Detect which cell encompasses the target text, then output its (x, y) center coordinate. 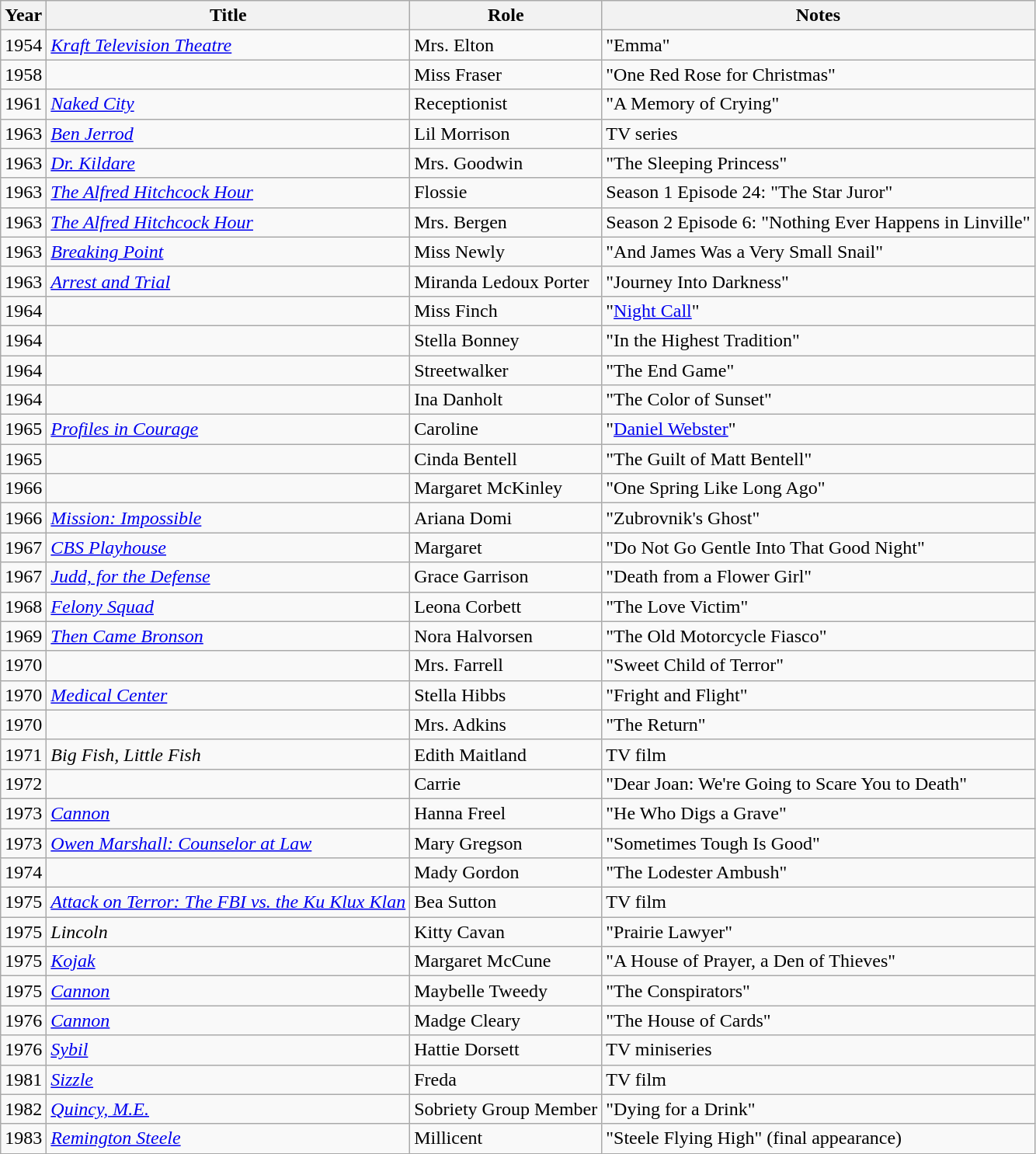
1958 (23, 75)
Kojak (228, 961)
Then Came Bronson (228, 636)
Role (506, 16)
Big Fish, Little Fish (228, 754)
Remington Steele (228, 1138)
Ina Danholt (506, 400)
"The Color of Sunset" (819, 400)
Owen Marshall: Counselor at Law (228, 843)
Leona Corbett (506, 607)
"Sometimes Tough Is Good" (819, 843)
Attack on Terror: The FBI vs. the Ku Klux Klan (228, 902)
1971 (23, 754)
Judd, for the Defense (228, 577)
"A House of Prayer, a Den of Thieves" (819, 961)
Profiles in Courage (228, 429)
1961 (23, 104)
"The Guilt of Matt Bentell" (819, 459)
"Sweet Child of Terror" (819, 666)
"Steele Flying High" (final appearance) (819, 1138)
Lil Morrison (506, 134)
Bea Sutton (506, 902)
Streetwalker (506, 370)
Grace Garrison (506, 577)
Lincoln (228, 932)
"The Love Victim" (819, 607)
"And James Was a Very Small Snail" (819, 252)
Stella Hibbs (506, 695)
Miss Fraser (506, 75)
Mrs. Goodwin (506, 163)
Madge Cleary (506, 1020)
Naked City (228, 104)
"Daniel Webster" (819, 429)
"One Spring Like Long Ago" (819, 488)
Ben Jerrod (228, 134)
Miss Finch (506, 311)
"Dying for a Drink" (819, 1109)
Caroline (506, 429)
Ariana Domi (506, 518)
Cinda Bentell (506, 459)
Arrest and Trial (228, 281)
"The Lodester Ambush" (819, 873)
"The Return" (819, 725)
Sobriety Group Member (506, 1109)
Mady Gordon (506, 873)
TV series (819, 134)
"Emma" (819, 45)
Stella Bonney (506, 340)
Kitty Cavan (506, 932)
Title (228, 16)
"The House of Cards" (819, 1020)
Felony Squad (228, 607)
"Prairie Lawyer" (819, 932)
Season 1 Episode 24: "The Star Juror" (819, 193)
Notes (819, 16)
Margaret McKinley (506, 488)
Mrs. Elton (506, 45)
"A Memory of Crying" (819, 104)
1983 (23, 1138)
"The Conspirators" (819, 991)
1954 (23, 45)
Miranda Ledoux Porter (506, 281)
Maybelle Tweedy (506, 991)
1974 (23, 873)
Hanna Freel (506, 813)
"In the Highest Tradition" (819, 340)
Medical Center (228, 695)
Flossie (506, 193)
CBS Playhouse (228, 547)
Breaking Point (228, 252)
Mary Gregson (506, 843)
Quincy, M.E. (228, 1109)
"The End Game" (819, 370)
"Fright and Flight" (819, 695)
Receptionist (506, 104)
1981 (23, 1079)
"Night Call" (819, 311)
1982 (23, 1109)
Hattie Dorsett (506, 1050)
Edith Maitland (506, 754)
Mission: Impossible (228, 518)
Margaret (506, 547)
TV miniseries (819, 1050)
Sybil (228, 1050)
Mrs. Bergen (506, 222)
Kraft Television Theatre (228, 45)
Freda (506, 1079)
1972 (23, 784)
1968 (23, 607)
Margaret McCune (506, 961)
Year (23, 16)
Millicent (506, 1138)
"The Sleeping Princess" (819, 163)
Mrs. Adkins (506, 725)
"Dear Joan: We're Going to Scare You to Death" (819, 784)
"One Red Rose for Christmas" (819, 75)
"The Old Motorcycle Fiasco" (819, 636)
"Do Not Go Gentle Into That Good Night" (819, 547)
"Death from a Flower Girl" (819, 577)
1969 (23, 636)
Miss Newly (506, 252)
"Journey Into Darkness" (819, 281)
Season 2 Episode 6: "Nothing Ever Happens in Linville" (819, 222)
"He Who Digs a Grave" (819, 813)
Carrie (506, 784)
Dr. Kildare (228, 163)
"Zubrovnik's Ghost" (819, 518)
Mrs. Farrell (506, 666)
Nora Halvorsen (506, 636)
Sizzle (228, 1079)
